Identify which cell holds the provided text, then report its (X, Y) central coordinate. 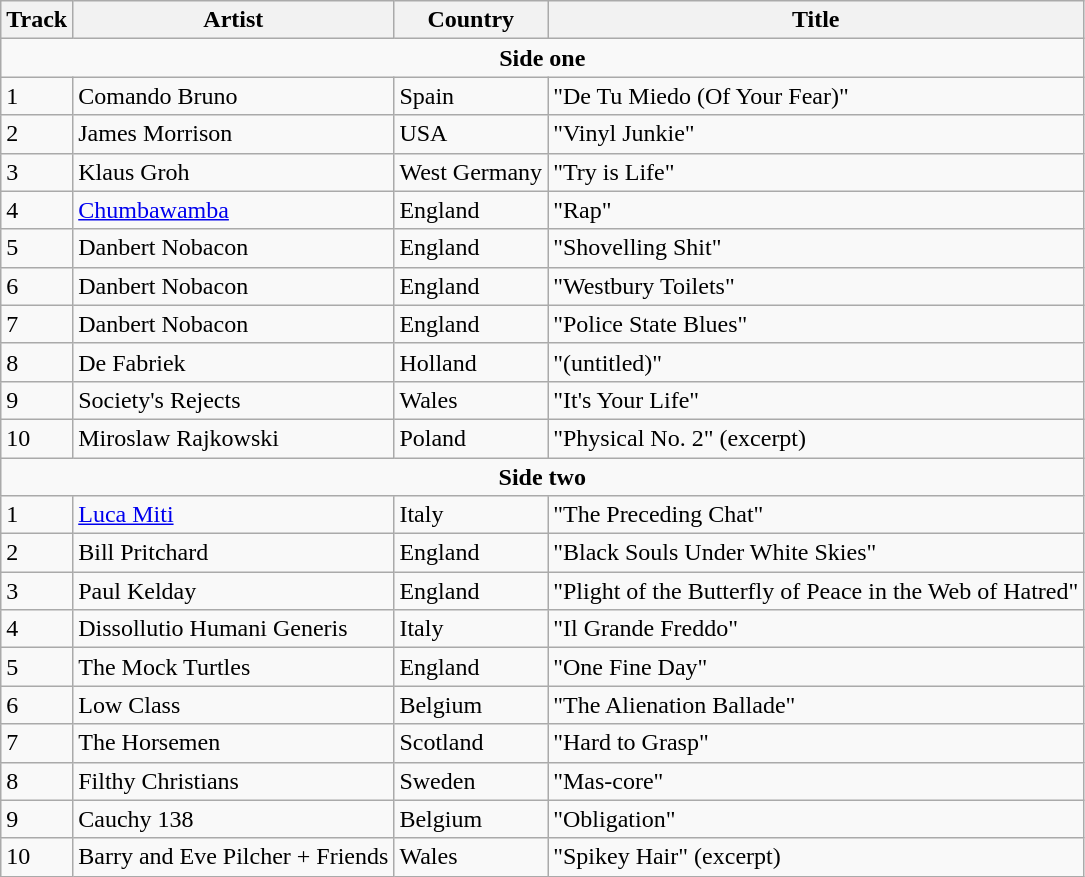
Miroslaw Rajkowski (234, 438)
"Physical No. 2" (excerpt) (816, 438)
"One Fine Day" (816, 667)
Paul Kelday (234, 591)
"Westbury Toilets" (816, 286)
Low Class (234, 705)
Bill Pritchard (234, 553)
Cauchy 138 (234, 819)
"Hard to Grasp" (816, 743)
"Police State Blues" (816, 324)
"Mas-core" (816, 781)
Barry and Eve Pilcher + Friends (234, 857)
"De Tu Miedo (Of Your Fear)" (816, 96)
Holland (471, 362)
Title (816, 20)
Country (471, 20)
West Germany (471, 172)
"Il Grande Freddo" (816, 629)
"Rap" (816, 210)
James Morrison (234, 134)
Artist (234, 20)
Side one (542, 58)
"Obligation" (816, 819)
Chumbawamba (234, 210)
Filthy Christians (234, 781)
Comando Bruno (234, 96)
The Mock Turtles (234, 667)
"The Alienation Ballade" (816, 705)
Spain (471, 96)
Dissollutio Humani Generis (234, 629)
Klaus Groh (234, 172)
"Plight of the Butterfly of Peace in the Web of Hatred" (816, 591)
"(untitled)" (816, 362)
Side two (542, 477)
Society's Rejects (234, 400)
"Shovelling Shit" (816, 248)
Scotland (471, 743)
"It's Your Life" (816, 400)
"Spikey Hair" (excerpt) (816, 857)
The Horsemen (234, 743)
"Black Souls Under White Skies" (816, 553)
USA (471, 134)
Sweden (471, 781)
"Try is Life" (816, 172)
De Fabriek (234, 362)
"The Preceding Chat" (816, 515)
"Vinyl Junkie" (816, 134)
Poland (471, 438)
Track (37, 20)
Luca Miti (234, 515)
